Pinpoint the cell where the given text exists, returning its (X, Y) midpoint coordinate. 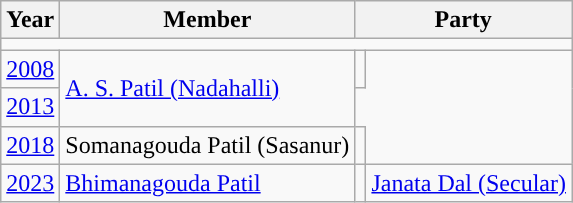
Party (464, 20)
Year (30, 20)
Somanagouda Patil (Sasanur) (208, 145)
Member (208, 20)
2013 (30, 107)
Janata Dal (Secular) (469, 183)
2008 (30, 69)
2018 (30, 145)
Bhimanagouda Patil (208, 183)
A. S. Patil (Nadahalli) (208, 88)
2023 (30, 183)
